Determine the (X, Y) coordinate at the center of the cell enclosing the given text.  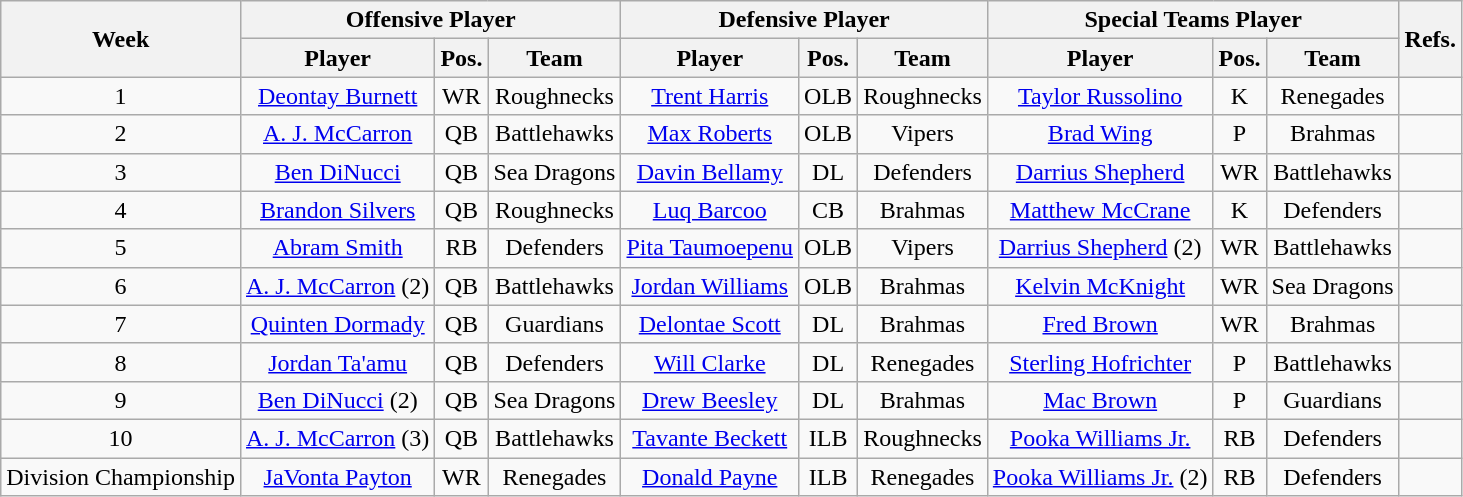
Davin Bellamy (710, 172)
Delontae Scott (710, 324)
Drew Beesley (710, 400)
A. J. McCarron (3) (337, 438)
Brad Wing (1100, 134)
Ben DiNucci (337, 172)
Tavante Beckett (710, 438)
4 (121, 210)
Jordan Williams (710, 286)
Luq Barcoo (710, 210)
2 (121, 134)
Special Teams Player (1193, 20)
Defensive Player (804, 20)
JaVonta Payton (337, 477)
Jordan Ta'amu (337, 362)
Matthew McCrane (1100, 210)
9 (121, 400)
Donald Payne (710, 477)
3 (121, 172)
6 (121, 286)
Week (121, 39)
Darrius Shepherd (2) (1100, 248)
Offensive Player (430, 20)
Will Clarke (710, 362)
Abram Smith (337, 248)
Quinten Dormady (337, 324)
Darrius Shepherd (1100, 172)
Brandon Silvers (337, 210)
CB (828, 210)
Pita Taumoepenu (710, 248)
Refs. (1430, 39)
7 (121, 324)
1 (121, 96)
10 (121, 438)
Fred Brown (1100, 324)
5 (121, 248)
Mac Brown (1100, 400)
A. J. McCarron (2) (337, 286)
Trent Harris (710, 96)
Kelvin McKnight (1100, 286)
Max Roberts (710, 134)
8 (121, 362)
Deontay Burnett (337, 96)
A. J. McCarron (337, 134)
Division Championship (121, 477)
Ben DiNucci (2) (337, 400)
Pooka Williams Jr. (1100, 438)
Sterling Hofrichter (1100, 362)
Taylor Russolino (1100, 96)
Pooka Williams Jr. (2) (1100, 477)
